Locate the cell with the specified text and output its [X, Y] center coordinate. 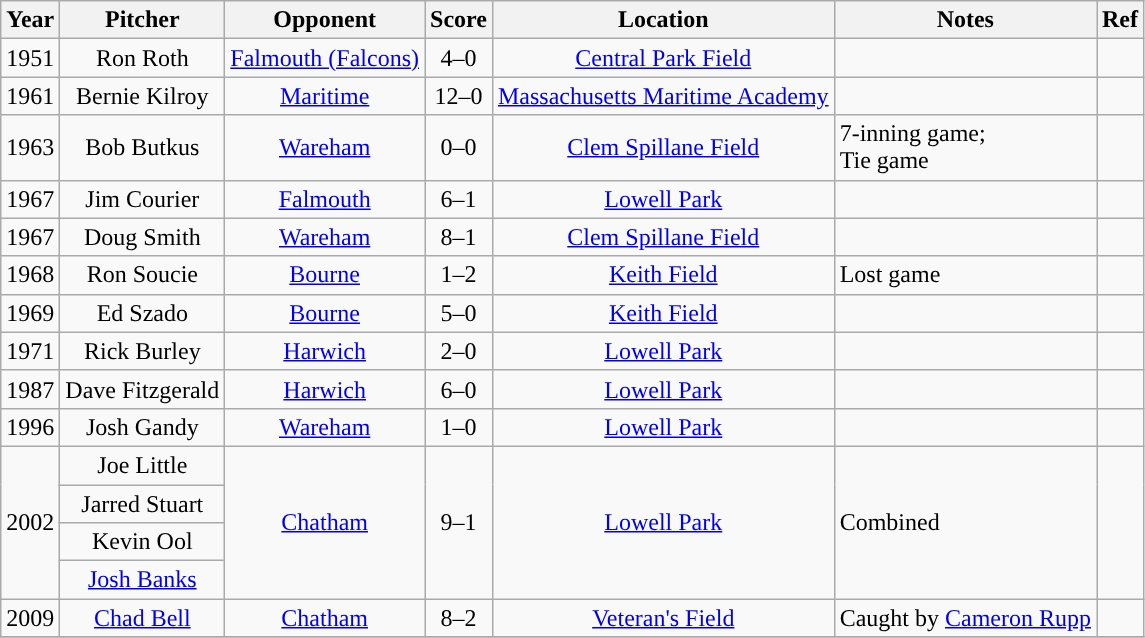
1969 [30, 313]
Maritime [325, 96]
Ref [1120, 20]
Opponent [325, 20]
4–0 [459, 58]
Ron Roth [142, 58]
12–0 [459, 96]
Jarred Stuart [142, 503]
Chad Bell [142, 618]
8–1 [459, 237]
Jim Courier [142, 199]
Falmouth [325, 199]
Central Park Field [663, 58]
1968 [30, 275]
6–1 [459, 199]
Massachusetts Maritime Academy [663, 96]
5–0 [459, 313]
Doug Smith [142, 237]
Caught by Cameron Rupp [965, 618]
1963 [30, 148]
Notes [965, 20]
1–0 [459, 427]
1971 [30, 351]
Bernie Kilroy [142, 96]
2002 [30, 522]
Ron Soucie [142, 275]
1951 [30, 58]
Location [663, 20]
Josh Gandy [142, 427]
Pitcher [142, 20]
9–1 [459, 522]
1961 [30, 96]
1987 [30, 389]
Rick Burley [142, 351]
6–0 [459, 389]
Dave Fitzgerald [142, 389]
Bob Butkus [142, 148]
Falmouth (Falcons) [325, 58]
0–0 [459, 148]
Score [459, 20]
2009 [30, 618]
Veteran's Field [663, 618]
7-inning game;Tie game [965, 148]
1–2 [459, 275]
8–2 [459, 618]
2–0 [459, 351]
Josh Banks [142, 580]
Lost game [965, 275]
Year [30, 20]
1996 [30, 427]
Joe Little [142, 465]
Combined [965, 522]
Ed Szado [142, 313]
Kevin Ool [142, 542]
